From the cell containing the given text, extract its center point as (x, y) coordinate. 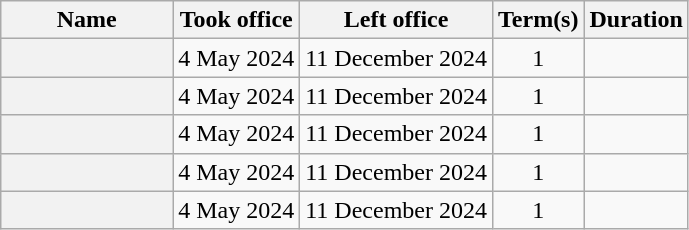
Took office (236, 20)
Term(s) (538, 20)
Name (87, 20)
Duration (636, 20)
Left office (396, 20)
